Locate the cell with the specified text and output its (x, y) center coordinate. 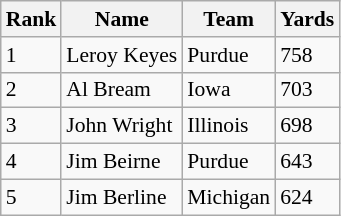
Leroy Keyes (122, 55)
703 (307, 90)
Jim Berline (122, 197)
643 (307, 162)
Al Bream (122, 90)
3 (32, 126)
Michigan (228, 197)
1 (32, 55)
Jim Beirne (122, 162)
5 (32, 197)
Team (228, 19)
Illinois (228, 126)
Iowa (228, 90)
John Wright (122, 126)
Yards (307, 19)
698 (307, 126)
Rank (32, 19)
2 (32, 90)
758 (307, 55)
624 (307, 197)
4 (32, 162)
Name (122, 19)
